Return the [X, Y] coordinate for the center point of the cell that contains the specified text.  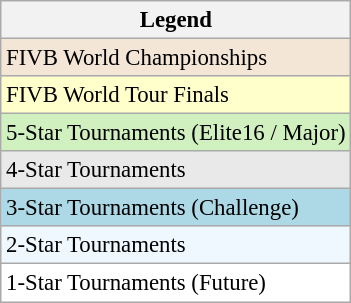
2-Star Tournaments [176, 245]
3-Star Tournaments (Challenge) [176, 208]
5-Star Tournaments (Elite16 / Major) [176, 133]
1-Star Tournaments (Future) [176, 283]
Legend [176, 20]
FIVB World Tour Finals [176, 95]
4-Star Tournaments [176, 170]
FIVB World Championships [176, 58]
